Identify which cell holds the provided text, then report its (X, Y) central coordinate. 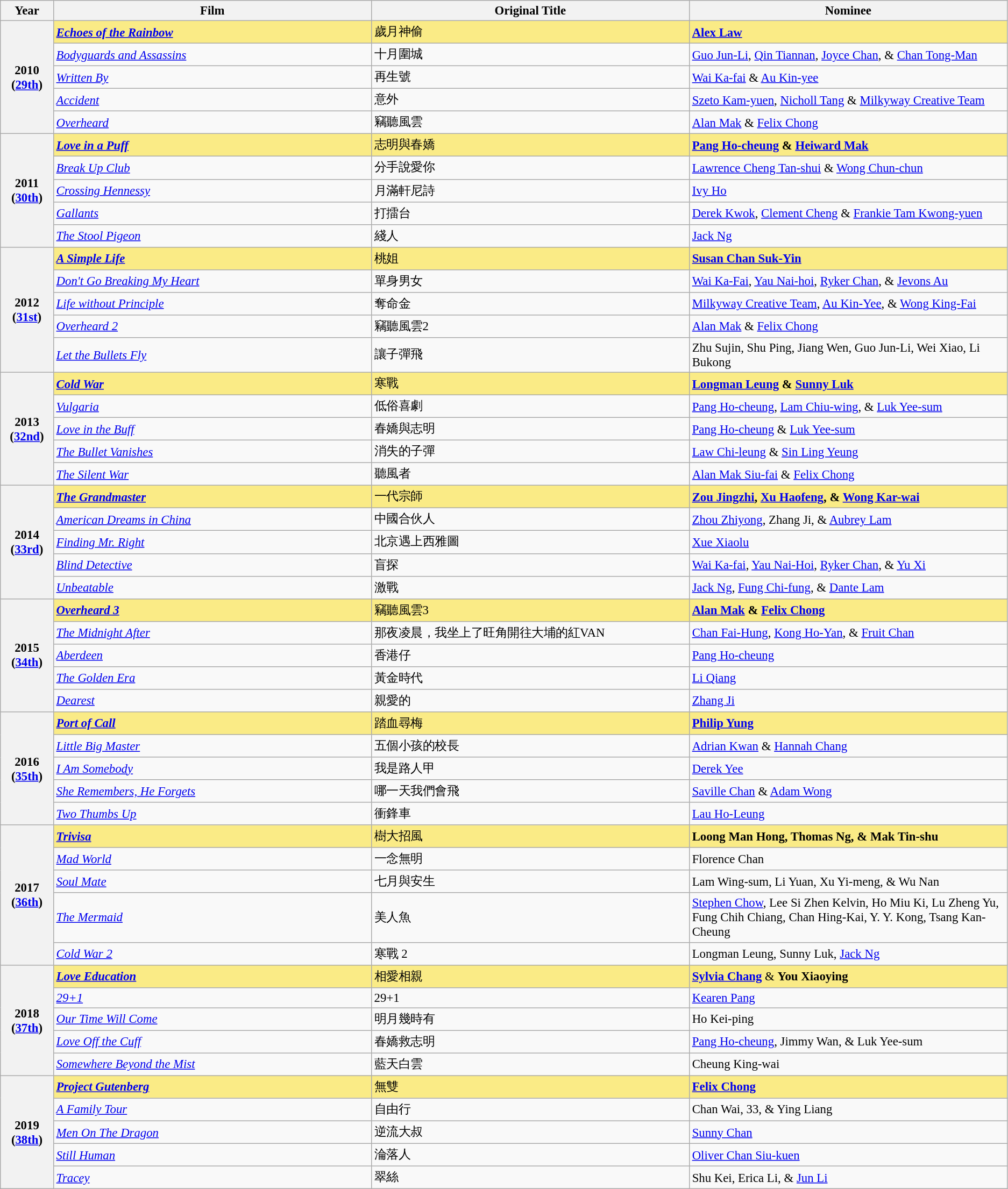
打擂台 (530, 213)
歲月神偷 (530, 32)
Chan Wai, 33, & Ying Liang (848, 1109)
一代宗師 (530, 497)
Derek Kwok, Clement Cheng & Frankie Tam Kwong-yuen (848, 213)
Lau Ho-Leung (848, 814)
單身男女 (530, 281)
春嬌救志明 (530, 1042)
The Midnight After (212, 632)
十月圍城 (530, 55)
我是路人甲 (530, 768)
聽風者 (530, 474)
意外 (530, 100)
Wai Ka-Fai, Yau Nai-hoi, Ryker Chan, & Jevons Au (848, 281)
Nominee (848, 11)
再生號 (530, 77)
Trivisa (212, 836)
2017(36th) (27, 895)
The Silent War (212, 474)
2011(30th) (27, 190)
Pang Ho-cheung, Jimmy Wan, & Luk Yee-sum (848, 1042)
Ho Kei-ping (848, 1019)
2018(37th) (27, 1020)
Vulgaria (212, 407)
2014(33rd) (27, 542)
激戰 (530, 587)
She Remembers, He Forgets (212, 791)
Cheung King-wai (848, 1064)
無雙 (530, 1087)
A Simple Life (212, 258)
2012(31st) (27, 310)
Xue Xiaolu (848, 542)
Our Time Will Come (212, 1019)
Alex Law (848, 32)
Lawrence Cheng Tan-shui & Wong Chun-chun (848, 168)
I Am Somebody (212, 768)
Mad World (212, 859)
消失的子彈 (530, 452)
Crossing Hennessy (212, 190)
Szeto Kam-yuen, Nicholl Tang & Milkyway Creative Team (848, 100)
自由行 (530, 1109)
Overheard (212, 123)
Love in the Buff (212, 429)
哪一天我們會飛 (530, 791)
親愛的 (530, 701)
分手說愛你 (530, 168)
Wai Ka-fai, Yau Nai-Hoi, Ryker Chan, & Yu Xi (848, 565)
Chan Fai-Hung, Kong Ho-Yan, & Fruit Chan (848, 632)
寒戰 2 (530, 953)
衝鋒車 (530, 814)
Pang Ho-cheung (848, 656)
翠絲 (530, 1178)
低俗喜劇 (530, 407)
Two Thumbs Up (212, 814)
竊聽風雲3 (530, 610)
Tracey (212, 1178)
Life without Principle (212, 304)
The Mermaid (212, 918)
Written By (212, 77)
Love Off the Cuff (212, 1042)
Kearen Pang (848, 998)
Still Human (212, 1155)
竊聽風雲2 (530, 326)
Jack Ng (848, 236)
一念無明 (530, 859)
Zhu Sujin, Shu Ping, Jiang Wen, Guo Jun-Li, Wei Xiao, Li Bukong (848, 355)
Shu Kei, Erica Li, & Jun Li (848, 1178)
逆流大叔 (530, 1132)
2013(32nd) (27, 429)
Somewhere Beyond the Mist (212, 1064)
七月與安生 (530, 881)
The Bullet Vanishes (212, 452)
2016(35th) (27, 768)
Project Gutenberg (212, 1087)
Ivy Ho (848, 190)
Overheard 2 (212, 326)
Loong Man Hong, Thomas Ng, & Mak Tin-shu (848, 836)
寒戰 (530, 383)
Year (27, 11)
Philip Yung (848, 723)
Law Chi-leung & Sin Ling Yeung (848, 452)
Love Education (212, 976)
The Stool Pigeon (212, 236)
Overheard 3 (212, 610)
樹大招風 (530, 836)
Original Title (530, 11)
香港仔 (530, 656)
Longman Leung, Sunny Luk, Jack Ng (848, 953)
Film (212, 11)
竊聽風雲 (530, 123)
Let the Bullets Fly (212, 355)
The Grandmaster (212, 497)
Echoes of the Rainbow (212, 32)
A Family Tour (212, 1109)
北京遇上西雅圖 (530, 542)
Little Big Master (212, 746)
Cold War (212, 383)
Dearest (212, 701)
Stephen Chow, Lee Si Zhen Kelvin, Ho Miu Ki, Lu Zheng Yu, Fung Chih Chiang, Chan Hing-Kai, Y. Y. Kong, Tsang Kan-Cheung (848, 918)
The Golden Era (212, 678)
Pang Ho-cheung & Luk Yee-sum (848, 429)
踏血尋梅 (530, 723)
月滿軒尼詩 (530, 190)
Cold War 2 (212, 953)
American Dreams in China (212, 519)
Accident (212, 100)
藍天白雲 (530, 1064)
奪命金 (530, 304)
明月幾時有 (530, 1019)
Saville Chan & Adam Wong (848, 791)
Milkyway Creative Team, Au Kin-Yee, & Wong King-Fai (848, 304)
Finding Mr. Right (212, 542)
Longman Leung & Sunny Luk (848, 383)
相愛相親 (530, 976)
Susan Chan Suk-Yin (848, 258)
Florence Chan (848, 859)
黃金時代 (530, 678)
Jack Ng, Fung Chi-fung, & Dante Lam (848, 587)
Soul Mate (212, 881)
Guo Jun-Li, Qin Tiannan, Joyce Chan, & Chan Tong-Man (848, 55)
2015(34th) (27, 655)
Sylvia Chang & You Xiaoying (848, 976)
Men On The Dragon (212, 1132)
Zou Jingzhi, Xu Haofeng, & Wong Kar-wai (848, 497)
Felix Chong (848, 1087)
Oliver Chan Siu-kuen (848, 1155)
Derek Yee (848, 768)
中國合伙人 (530, 519)
Lam Wing-sum, Li Yuan, Xu Yi-meng, & Wu Nan (848, 881)
五個小孩的校長 (530, 746)
Zhou Zhiyong, Zhang Ji, & Aubrey Lam (848, 519)
Aberdeen (212, 656)
那夜凌晨，我坐上了旺角開往大埔的紅VAN (530, 632)
Pang Ho-cheung & Heiward Mak (848, 145)
桃姐 (530, 258)
Blind Detective (212, 565)
Gallants (212, 213)
Bodyguards and Assassins (212, 55)
Sunny Chan (848, 1132)
盲探 (530, 565)
綫人 (530, 236)
志明與春嬌 (530, 145)
Break Up Club (212, 168)
讓子彈飛 (530, 355)
Port of Call (212, 723)
淪落人 (530, 1155)
Adrian Kwan & Hannah Chang (848, 746)
Zhang Ji (848, 701)
Love in a Puff (212, 145)
2019(38th) (27, 1132)
Li Qiang (848, 678)
Wai Ka-fai & Au Kin-yee (848, 77)
Pang Ho-cheung, Lam Chiu-wing, & Luk Yee-sum (848, 407)
2010(29th) (27, 77)
Alan Mak Siu-fai & Felix Chong (848, 474)
Unbeatable (212, 587)
美人魚 (530, 918)
春嬌與志明 (530, 429)
Don't Go Breaking My Heart (212, 281)
